Locate the cell with the specified text and output its (X, Y) center coordinate. 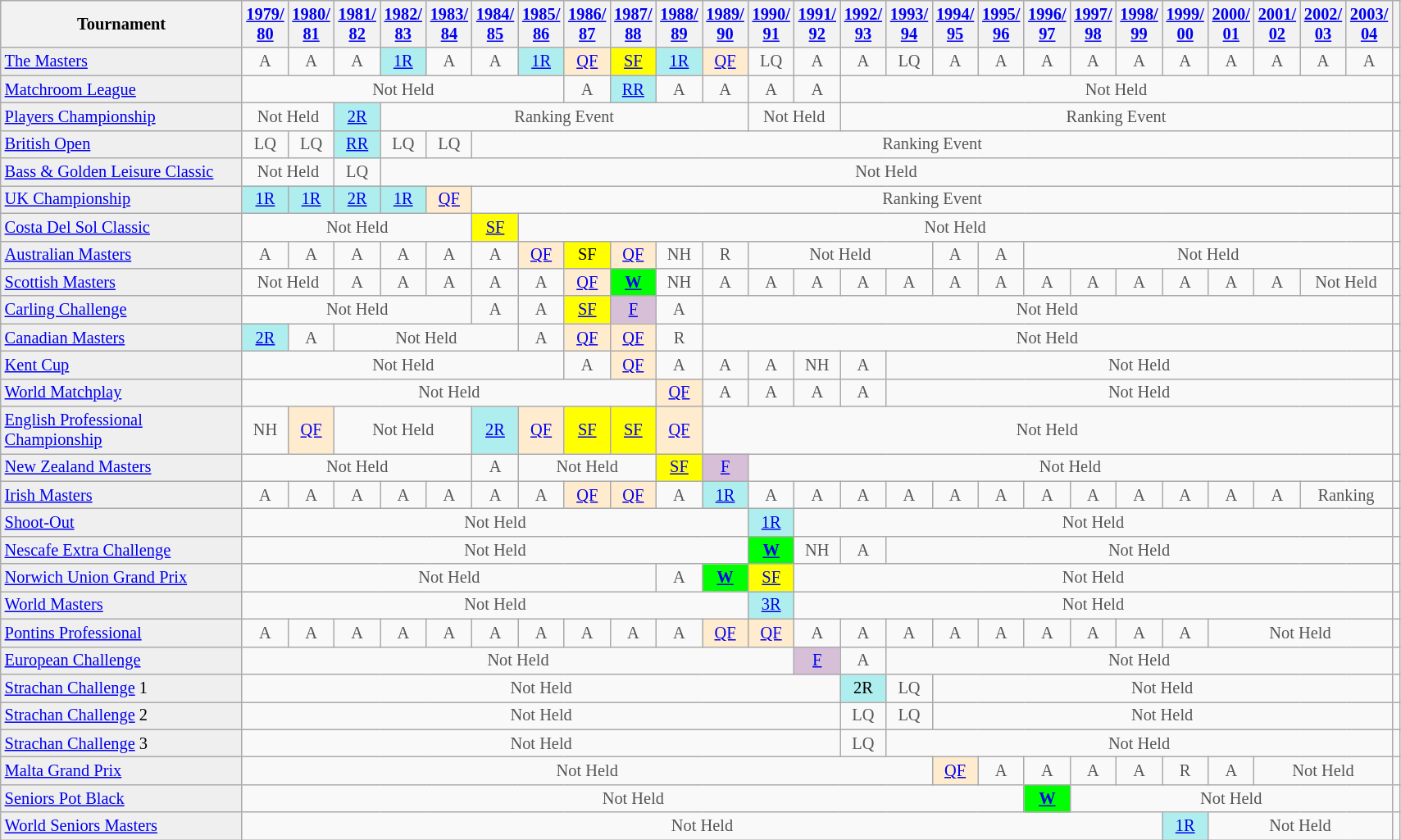
Norwich Union Grand Prix (121, 578)
Carling Challenge (121, 310)
English Professional Championship (121, 430)
Irish Masters (121, 495)
The Masters (121, 61)
1992/93 (863, 24)
Ranking (1346, 495)
Shoot-Out (121, 522)
Scottish Masters (121, 282)
British Open (121, 144)
1996/97 (1047, 24)
World Matchplay (121, 393)
1985/86 (541, 24)
1988/89 (679, 24)
1997/98 (1093, 24)
2001/02 (1277, 24)
Matchroom League (121, 89)
1986/87 (587, 24)
Kent Cup (121, 365)
Costa Del Sol Classic (121, 227)
1999/00 (1185, 24)
Australian Masters (121, 255)
Tournament (121, 24)
European Challenge (121, 661)
Nescafe Extra Challenge (121, 550)
1989/90 (725, 24)
2003/04 (1369, 24)
1998/99 (1139, 24)
Strachan Challenge 3 (121, 743)
1982/83 (403, 24)
3R (771, 605)
1979/80 (265, 24)
Malta Grand Prix (121, 770)
World Seniors Masters (121, 826)
1990/91 (771, 24)
1984/85 (495, 24)
UK Championship (121, 199)
Bass & Golden Leisure Classic (121, 172)
Strachan Challenge 1 (121, 688)
2002/03 (1323, 24)
Canadian Masters (121, 338)
Pontins Professional (121, 633)
1995/96 (1001, 24)
1980/81 (312, 24)
2000/01 (1231, 24)
1987/88 (633, 24)
World Masters (121, 605)
1981/82 (357, 24)
1993/94 (909, 24)
Players Championship (121, 116)
New Zealand Masters (121, 467)
Strachan Challenge 2 (121, 715)
1983/84 (449, 24)
1991/92 (817, 24)
Seniors Pot Black (121, 798)
1994/95 (955, 24)
